Detect which cell encompasses the target text, then output its [X, Y] center coordinate. 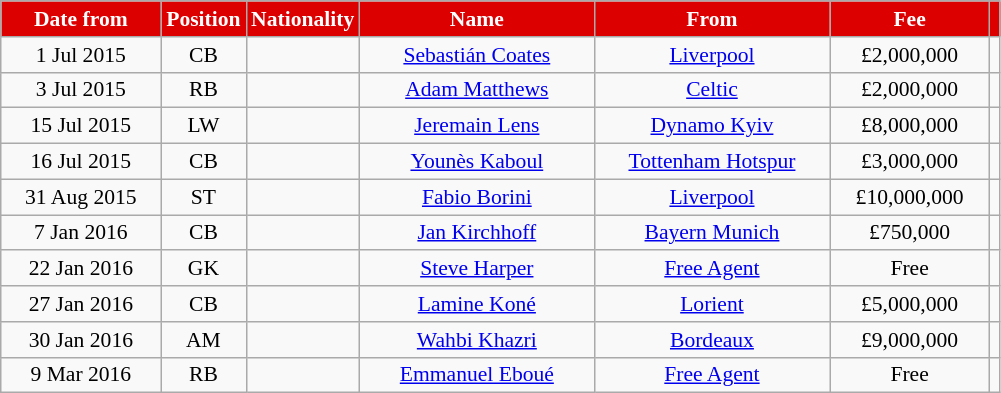
£9,000,000 [910, 340]
1 Jul 2015 [81, 55]
22 Jan 2016 [81, 269]
Fee [910, 19]
Bordeaux [712, 340]
Sebastián Coates [476, 55]
Wahbi Khazri [476, 340]
31 Aug 2015 [81, 197]
Fabio Borini [476, 197]
£750,000 [910, 233]
Name [476, 19]
Steve Harper [476, 269]
7 Jan 2016 [81, 233]
Date from [81, 19]
Bayern Munich [712, 233]
GK [204, 269]
£3,000,000 [910, 162]
Adam Matthews [476, 90]
3 Jul 2015 [81, 90]
15 Jul 2015 [81, 126]
From [712, 19]
30 Jan 2016 [81, 340]
Tottenham Hotspur [712, 162]
LW [204, 126]
Jeremain Lens [476, 126]
27 Jan 2016 [81, 304]
Lorient [712, 304]
Position [204, 19]
Lamine Koné [476, 304]
Jan Kirchhoff [476, 233]
Emmanuel Eboué [476, 375]
£5,000,000 [910, 304]
Dynamo Kyiv [712, 126]
Younès Kaboul [476, 162]
Nationality [302, 19]
AM [204, 340]
£8,000,000 [910, 126]
£10,000,000 [910, 197]
9 Mar 2016 [81, 375]
16 Jul 2015 [81, 162]
ST [204, 197]
Celtic [712, 90]
